Return [x, y] of the center of cell containing provided text 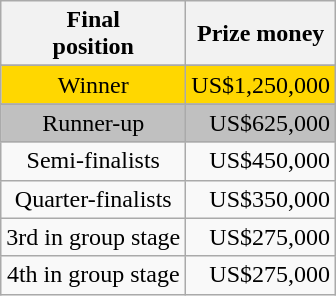
US$350,000 [261, 199]
US$625,000 [261, 123]
Finalposition [94, 34]
Winner [94, 85]
Semi-finalists [94, 161]
Quarter-finalists [94, 199]
Prize money [261, 34]
3rd in group stage [94, 237]
US$1,250,000 [261, 85]
Runner-up [94, 123]
US$450,000 [261, 161]
4th in group stage [94, 275]
